Search for the cell housing the specified text and yield its [x, y] center coordinate. 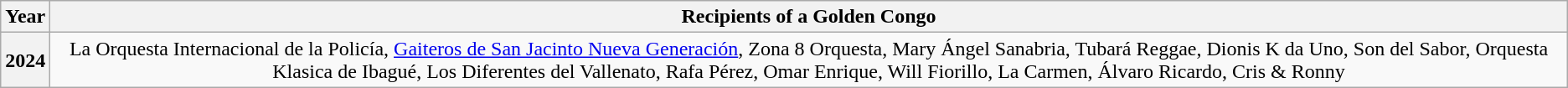
Year [25, 17]
2024 [25, 60]
Recipients of a Golden Congo [809, 17]
